Search for the cell housing the specified text and yield its [x, y] center coordinate. 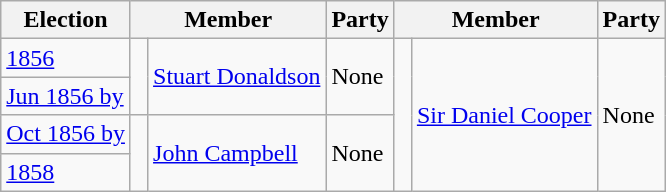
John Campbell [237, 153]
1856 [66, 58]
Sir Daniel Cooper [504, 115]
Election [66, 20]
1858 [66, 172]
Jun 1856 by [66, 96]
Stuart Donaldson [237, 77]
Oct 1856 by [66, 134]
